Pinpoint the cell where the given text exists, returning its (x, y) midpoint coordinate. 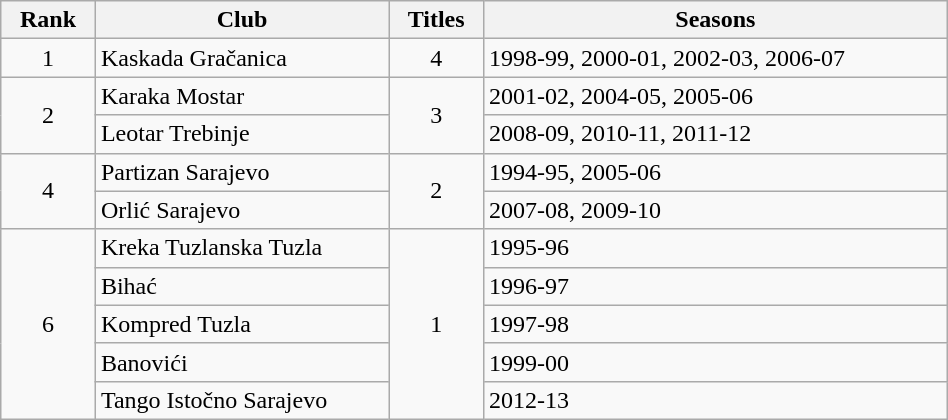
Seasons (715, 20)
1998-99, 2000-01, 2002-03, 2006-07 (715, 58)
Tango Istočno Sarajevo (242, 400)
Banovići (242, 362)
2001-02, 2004-05, 2005-06 (715, 96)
2007-08, 2009-10 (715, 210)
Club (242, 20)
3 (436, 115)
2012-13 (715, 400)
Kreka Tuzlanska Tuzla (242, 248)
Bihać (242, 286)
1994-95, 2005-06 (715, 172)
Partizan Sarajevo (242, 172)
Kompred Tuzla (242, 324)
1997-98 (715, 324)
Karaka Mostar (242, 96)
Leotar Trebinje (242, 134)
1999-00 (715, 362)
2008-09, 2010-11, 2011-12 (715, 134)
Titles (436, 20)
1996-97 (715, 286)
Rank (48, 20)
Kaskada Gračanica (242, 58)
Orlić Sarajevo (242, 210)
1995-96 (715, 248)
6 (48, 324)
